Extract the (x, y) coordinate from the center of the cell holding the provided text.  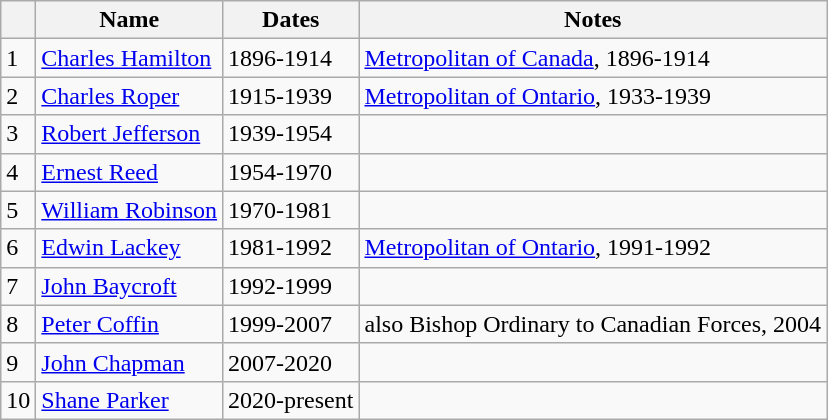
2020-present (291, 400)
William Robinson (130, 210)
6 (18, 248)
Peter Coffin (130, 324)
John Baycroft (130, 286)
1915-1939 (291, 96)
1970-1981 (291, 210)
1896-1914 (291, 58)
Metropolitan of Ontario, 1933-1939 (593, 96)
Robert Jefferson (130, 134)
also Bishop Ordinary to Canadian Forces, 2004 (593, 324)
4 (18, 172)
Metropolitan of Ontario, 1991-1992 (593, 248)
2007-2020 (291, 362)
1992-1999 (291, 286)
8 (18, 324)
Metropolitan of Canada, 1896-1914 (593, 58)
Notes (593, 20)
Edwin Lackey (130, 248)
Ernest Reed (130, 172)
2 (18, 96)
10 (18, 400)
7 (18, 286)
Charles Hamilton (130, 58)
Charles Roper (130, 96)
5 (18, 210)
1 (18, 58)
Dates (291, 20)
1981-1992 (291, 248)
John Chapman (130, 362)
1939-1954 (291, 134)
1999-2007 (291, 324)
9 (18, 362)
Name (130, 20)
1954-1970 (291, 172)
Shane Parker (130, 400)
3 (18, 134)
